Scan for the cell matching the given text and deliver its (X, Y) coordinate at center. 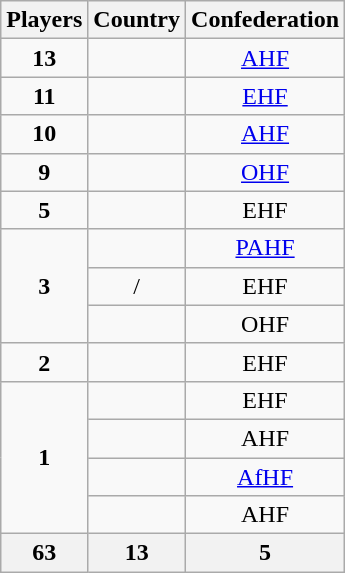
9 (44, 172)
63 (44, 553)
2 (44, 362)
Country (137, 20)
/ (137, 286)
Confederation (266, 20)
1 (44, 457)
PAHF (266, 248)
11 (44, 96)
Players (44, 20)
3 (44, 286)
10 (44, 134)
AfHF (266, 477)
